Return the (x, y) coordinate for the center point of the cell that contains the specified text.  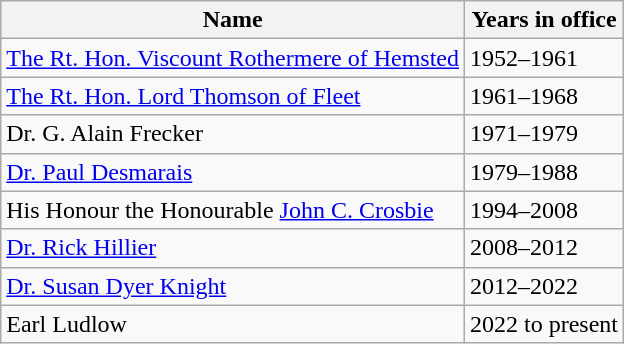
The Rt. Hon. Viscount Rothermere of Hemsted (233, 58)
1971–1979 (544, 134)
Name (233, 20)
2012–2022 (544, 286)
Dr. G. Alain Frecker (233, 134)
1994–2008 (544, 210)
Dr. Paul Desmarais (233, 172)
The Rt. Hon. Lord Thomson of Fleet (233, 96)
His Honour the Honourable John C. Crosbie (233, 210)
Years in office (544, 20)
1961–1968 (544, 96)
2022 to present (544, 324)
2008–2012 (544, 248)
1979–1988 (544, 172)
1952–1961 (544, 58)
Dr. Susan Dyer Knight (233, 286)
Dr. Rick Hillier (233, 248)
Earl Ludlow (233, 324)
